Find where the given text appears and provide that cell's center as [x, y] coordinate. 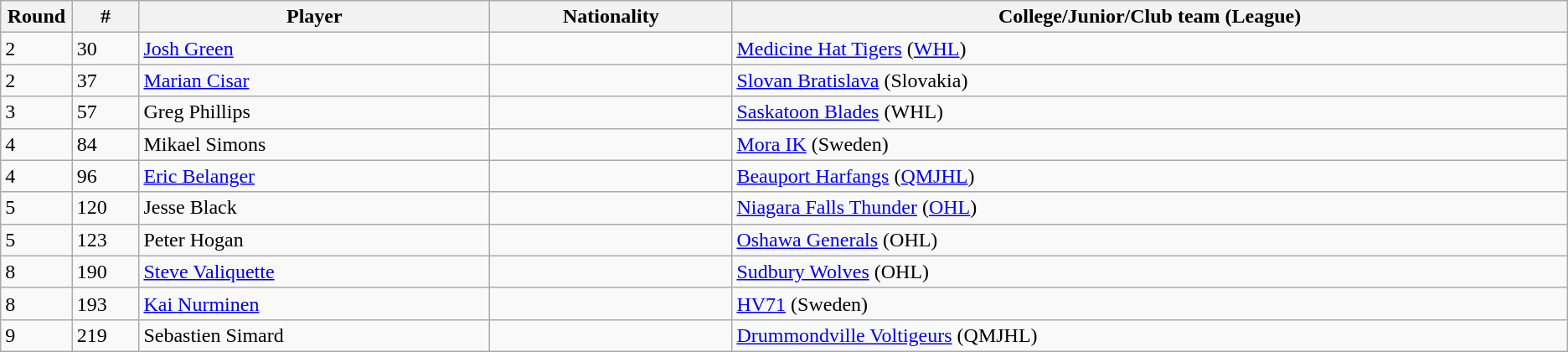
57 [106, 112]
9 [37, 335]
Josh Green [315, 49]
Marian Cisar [315, 80]
Beauport Harfangs (QMJHL) [1149, 176]
Player [315, 17]
Medicine Hat Tigers (WHL) [1149, 49]
219 [106, 335]
Mikael Simons [315, 144]
Oshawa Generals (OHL) [1149, 240]
HV71 (Sweden) [1149, 303]
Sudbury Wolves (OHL) [1149, 272]
120 [106, 208]
Drummondville Voltigeurs (QMJHL) [1149, 335]
96 [106, 176]
# [106, 17]
Nationality [611, 17]
190 [106, 272]
193 [106, 303]
Jesse Black [315, 208]
College/Junior/Club team (League) [1149, 17]
37 [106, 80]
Sebastien Simard [315, 335]
Mora IK (Sweden) [1149, 144]
Round [37, 17]
Kai Nurminen [315, 303]
3 [37, 112]
84 [106, 144]
Greg Phillips [315, 112]
Steve Valiquette [315, 272]
30 [106, 49]
Eric Belanger [315, 176]
Saskatoon Blades (WHL) [1149, 112]
Slovan Bratislava (Slovakia) [1149, 80]
Niagara Falls Thunder (OHL) [1149, 208]
123 [106, 240]
Peter Hogan [315, 240]
